Pinpoint the cell where the given text exists, returning its (x, y) midpoint coordinate. 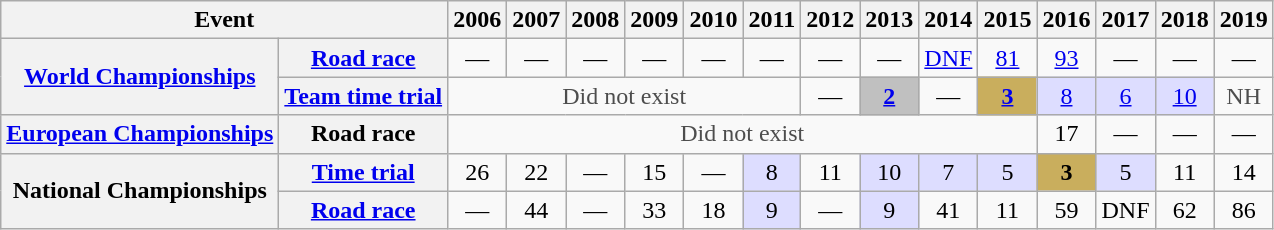
41 (948, 210)
European Championships (140, 134)
44 (536, 210)
14 (1244, 172)
86 (1244, 210)
2009 (654, 20)
22 (536, 172)
World Championships (140, 77)
2013 (890, 20)
2011 (772, 20)
26 (478, 172)
2014 (948, 20)
33 (654, 210)
2008 (596, 20)
62 (1184, 210)
2 (890, 96)
National Championships (140, 191)
81 (1008, 58)
15 (654, 172)
2018 (1184, 20)
18 (714, 210)
93 (1066, 58)
2006 (478, 20)
2016 (1066, 20)
17 (1066, 134)
7 (948, 172)
2015 (1008, 20)
Event (224, 20)
2010 (714, 20)
2019 (1244, 20)
Team time trial (364, 96)
2007 (536, 20)
6 (1126, 96)
59 (1066, 210)
2017 (1126, 20)
NH (1244, 96)
Time trial (364, 172)
2012 (830, 20)
